Scan for the cell matching the given text and deliver its [x, y] coordinate at center. 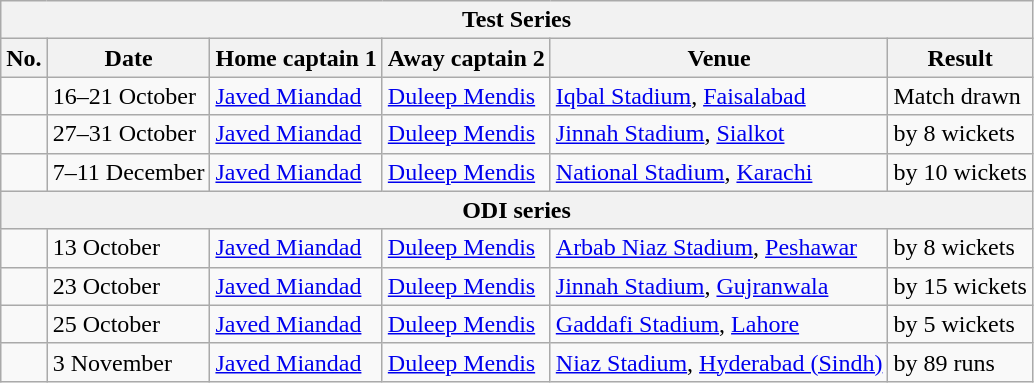
7–11 December [128, 172]
Iqbal Stadium, Faisalabad [719, 96]
3 November [128, 362]
National Stadium, Karachi [719, 172]
by 89 runs [960, 362]
Date [128, 58]
Gaddafi Stadium, Lahore [719, 324]
by 10 wickets [960, 172]
Arbab Niaz Stadium, Peshawar [719, 248]
Jinnah Stadium, Gujranwala [719, 286]
Result [960, 58]
23 October [128, 286]
Jinnah Stadium, Sialkot [719, 134]
13 October [128, 248]
16–21 October [128, 96]
by 5 wickets [960, 324]
25 October [128, 324]
by 15 wickets [960, 286]
No. [24, 58]
27–31 October [128, 134]
Venue [719, 58]
Home captain 1 [296, 58]
Away captain 2 [466, 58]
Match drawn [960, 96]
Niaz Stadium, Hyderabad (Sindh) [719, 362]
ODI series [517, 210]
Test Series [517, 20]
